Detect which cell encompasses the target text, then output its [X, Y] center coordinate. 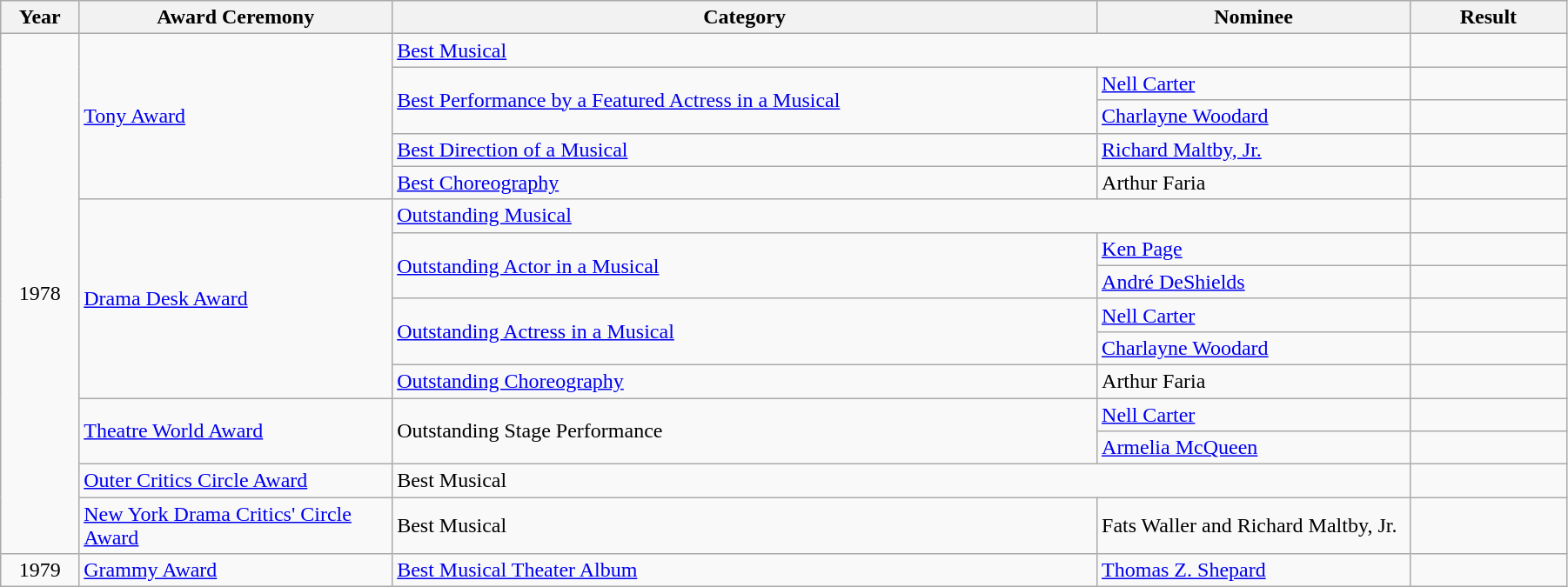
1978 [40, 294]
Fats Waller and Richard Maltby, Jr. [1254, 525]
Outstanding Stage Performance [745, 431]
Best Choreography [745, 183]
Outstanding Actor in a Musical [745, 265]
Grammy Award [236, 570]
Outstanding Choreography [745, 381]
Theatre World Award [236, 431]
Richard Maltby, Jr. [1254, 150]
Outer Critics Circle Award [236, 481]
Year [40, 17]
Armelia McQueen [1254, 448]
Category [745, 17]
Nominee [1254, 17]
Best Performance by a Featured Actress in a Musical [745, 100]
1979 [40, 570]
Outstanding Musical [901, 216]
Thomas Z. Shepard [1254, 570]
Ken Page [1254, 249]
Outstanding Actress in a Musical [745, 331]
André DeShields [1254, 282]
Tony Award [236, 117]
Result [1488, 17]
Best Musical Theater Album [745, 570]
Best Direction of a Musical [745, 150]
Award Ceremony [236, 17]
New York Drama Critics' Circle Award [236, 525]
Drama Desk Award [236, 298]
